Extract the (x, y) coordinate from the center of the cell holding the provided text.  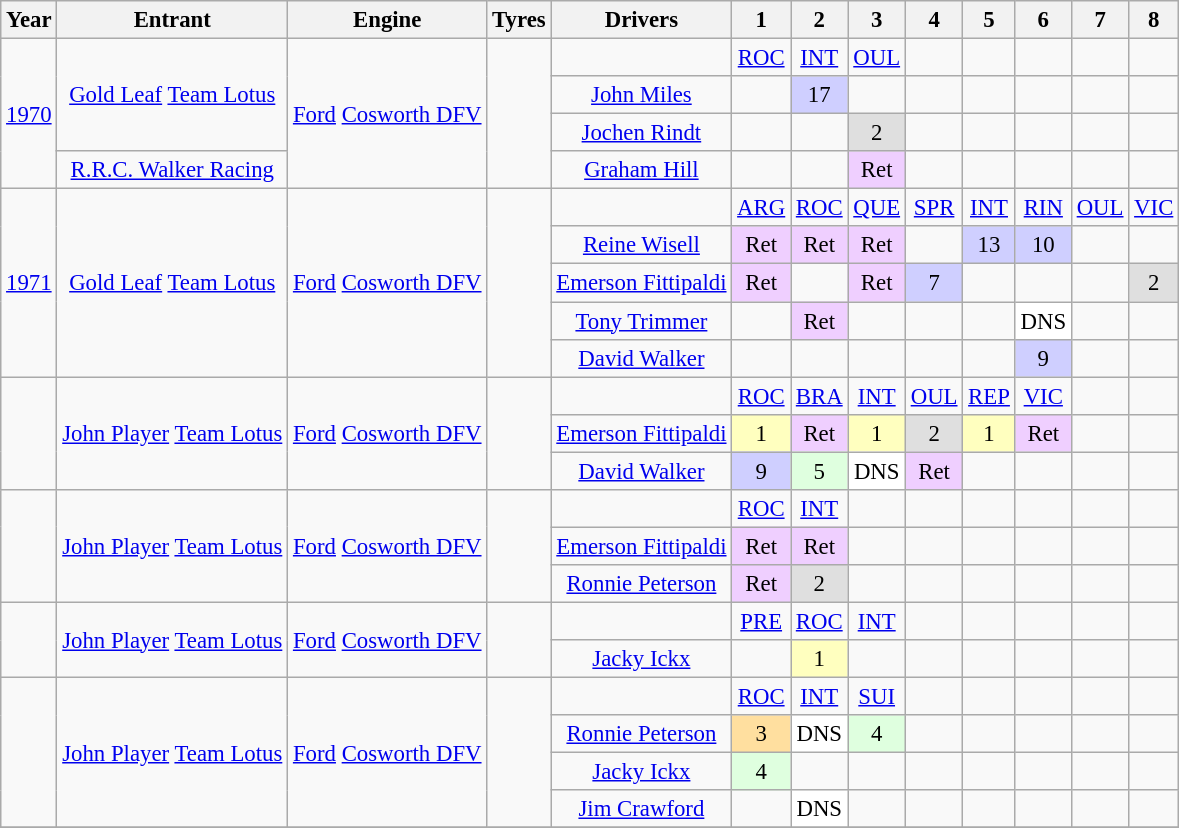
Reine Wisell (642, 245)
SPR (934, 208)
SUI (876, 697)
Year (29, 20)
John Miles (642, 95)
BRA (820, 396)
13 (989, 245)
Engine (388, 20)
1971 (29, 283)
Tony Trimmer (642, 321)
QUE (876, 208)
Jim Crawford (642, 809)
RIN (1043, 208)
Jochen Rindt (642, 133)
R.R.C. Walker Racing (172, 170)
REP (989, 396)
Drivers (642, 20)
8 (1154, 20)
6 (1043, 20)
ARG (762, 208)
Entrant (172, 20)
1970 (29, 114)
Graham Hill (642, 170)
10 (1043, 245)
Tyres (519, 20)
17 (820, 95)
PRE (762, 621)
